From the cell containing the given text, extract its center point as [x, y] coordinate. 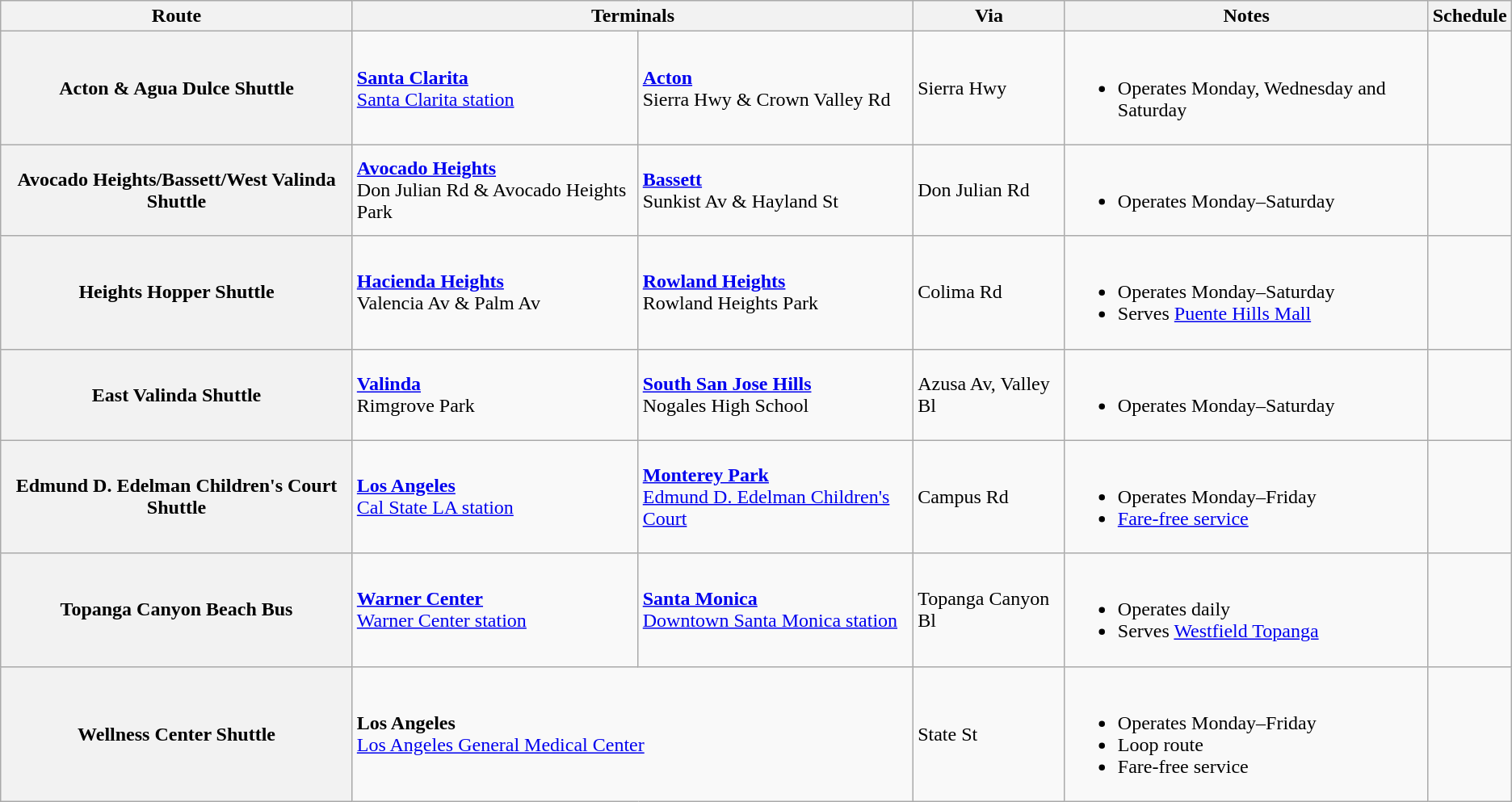
Topanga Canyon Beach Bus [177, 610]
Hacienda HeightsValencia Av & Palm Av [495, 292]
Santa MonicaDowntown Santa Monica station [775, 610]
Azusa Av, Valley Bl [989, 394]
Operates Monday, Wednesday and Saturday [1246, 88]
Topanga Canyon Bl [989, 610]
Avocado HeightsDon Julian Rd & Avocado Heights Park [495, 191]
Los AngelesCal State LA station [495, 497]
Avocado Heights/Bassett/West Valinda Shuttle [177, 191]
Warner CenterWarner Center station [495, 610]
Operates Monday–SaturdayServes Puente Hills Mall [1246, 292]
Campus Rd [989, 497]
Acton & Agua Dulce Shuttle [177, 88]
State St [989, 733]
ActonSierra Hwy & Crown Valley Rd [775, 88]
Terminals [632, 16]
Sierra Hwy [989, 88]
Heights Hopper Shuttle [177, 292]
Schedule [1470, 16]
Monterey ParkEdmund D. Edelman Children's Court [775, 497]
Route [177, 16]
Edmund D. Edelman Children's Court Shuttle [177, 497]
Rowland HeightsRowland Heights Park [775, 292]
BassettSunkist Av & Hayland St [775, 191]
Via [989, 16]
Operates Monday–FridayFare-free service [1246, 497]
Operates dailyServes Westfield Topanga [1246, 610]
South San Jose HillsNogales High School [775, 394]
Santa ClaritaSanta Clarita station [495, 88]
East Valinda Shuttle [177, 394]
Colima Rd [989, 292]
Notes [1246, 16]
ValindaRimgrove Park [495, 394]
Wellness Center Shuttle [177, 733]
Los AngelesLos Angeles General Medical Center [632, 733]
Don Julian Rd [989, 191]
Operates Monday–FridayLoop routeFare-free service [1246, 733]
